Search for the cell housing the specified text and yield its [X, Y] center coordinate. 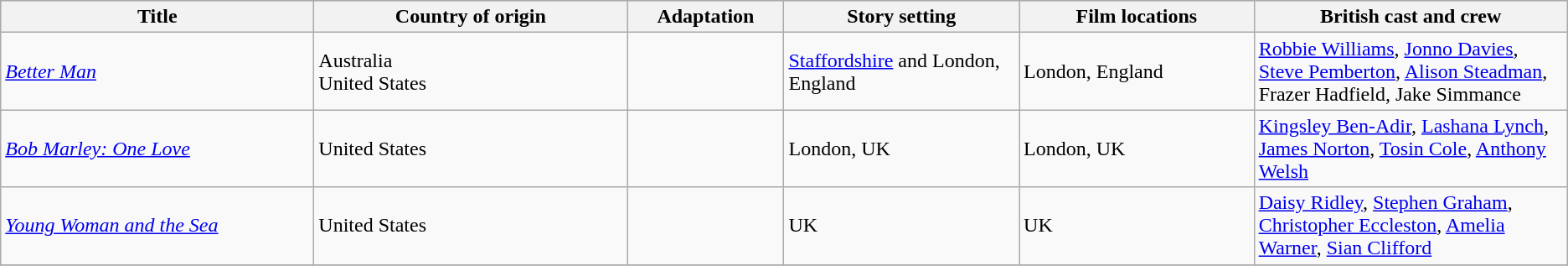
AustraliaUnited States [471, 71]
Better Man [157, 71]
Film locations [1137, 17]
Country of origin [471, 17]
Young Woman and the Sea [157, 226]
Kingsley Ben-Adir, Lashana Lynch, James Norton, Tosin Cole, Anthony Welsh [1411, 149]
British cast and crew [1411, 17]
Adaptation [705, 17]
Robbie Williams, Jonno Davies, Steve Pemberton, Alison Steadman, Frazer Hadfield, Jake Simmance [1411, 71]
Title [157, 17]
Staffordshire and London, England [901, 71]
London, England [1137, 71]
Story setting [901, 17]
Bob Marley: One Love [157, 149]
Daisy Ridley, Stephen Graham, Christopher Eccleston, Amelia Warner, Sian Clifford [1411, 226]
